Extract the (x, y) coordinate from the center of the cell holding the provided text.  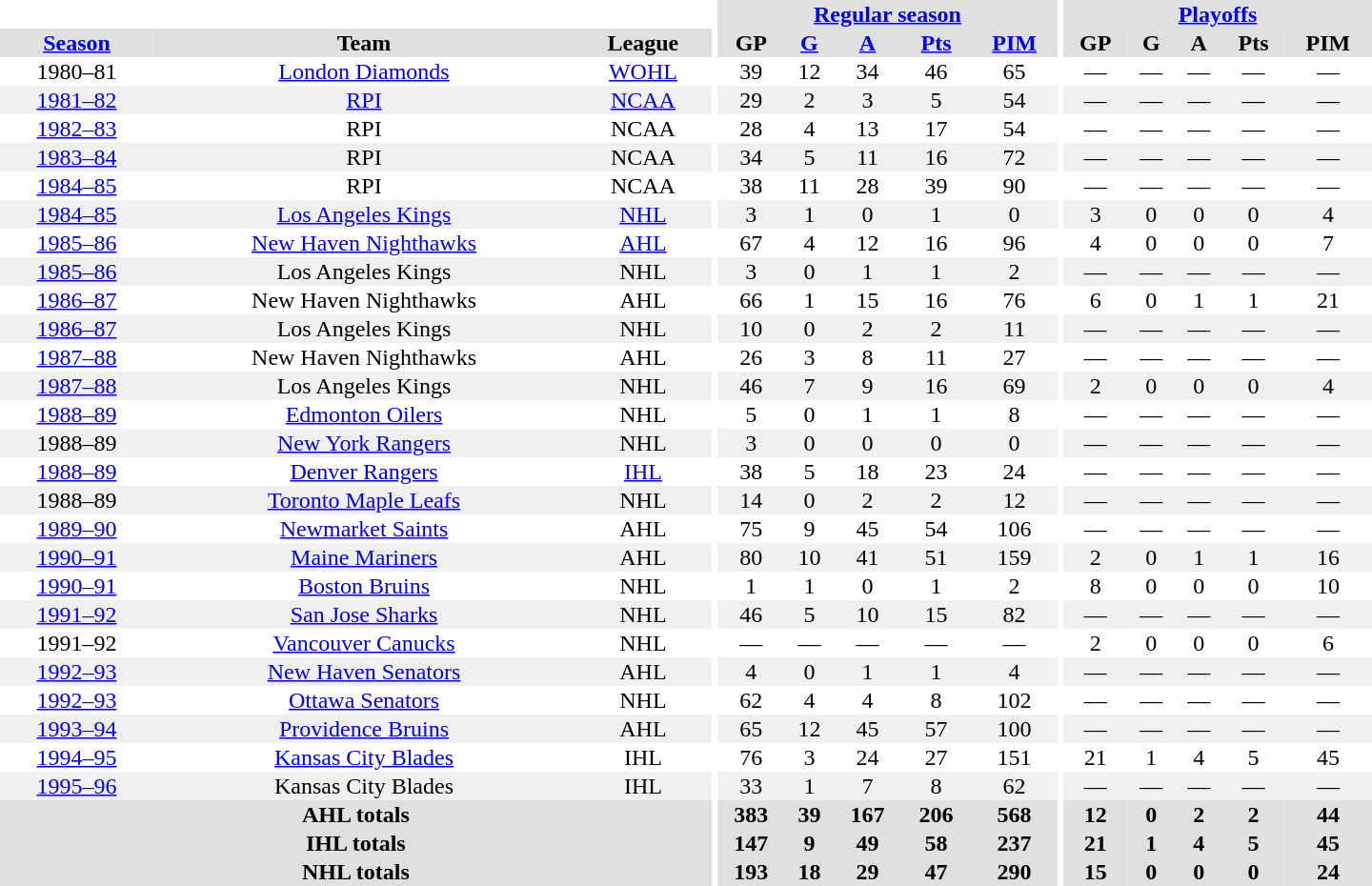
IHL totals (356, 843)
167 (867, 815)
Newmarket Saints (364, 529)
17 (937, 129)
1983–84 (76, 157)
75 (751, 529)
1994–95 (76, 757)
Season (76, 43)
57 (937, 729)
26 (751, 357)
383 (751, 815)
100 (1015, 729)
80 (751, 557)
66 (751, 300)
290 (1015, 872)
147 (751, 843)
AHL totals (356, 815)
568 (1015, 815)
San Jose Sharks (364, 614)
151 (1015, 757)
44 (1328, 815)
Playoffs (1218, 14)
1989–90 (76, 529)
WOHL (643, 71)
58 (937, 843)
13 (867, 129)
33 (751, 786)
1981–82 (76, 100)
Ottawa Senators (364, 700)
206 (937, 815)
82 (1015, 614)
41 (867, 557)
67 (751, 243)
Vancouver Canucks (364, 643)
Regular season (887, 14)
69 (1015, 386)
Providence Bruins (364, 729)
14 (751, 500)
Boston Bruins (364, 586)
106 (1015, 529)
90 (1015, 186)
51 (937, 557)
1995–96 (76, 786)
Denver Rangers (364, 472)
Maine Mariners (364, 557)
New York Rangers (364, 443)
23 (937, 472)
49 (867, 843)
NHL totals (356, 872)
193 (751, 872)
96 (1015, 243)
Team (364, 43)
72 (1015, 157)
1980–81 (76, 71)
1993–94 (76, 729)
237 (1015, 843)
Edmonton Oilers (364, 414)
102 (1015, 700)
New Haven Senators (364, 672)
1982–83 (76, 129)
47 (937, 872)
Toronto Maple Leafs (364, 500)
League (643, 43)
London Diamonds (364, 71)
159 (1015, 557)
